For the text-containing cell, return its midpoint in [x, y] coordinate format. 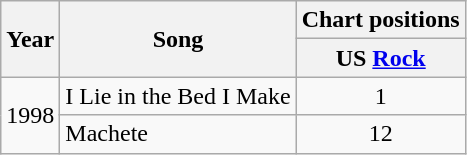
Song [178, 39]
Machete [178, 134]
12 [380, 134]
1 [380, 96]
Year [30, 39]
Chart positions [380, 20]
1998 [30, 115]
I Lie in the Bed I Make [178, 96]
US Rock [380, 58]
